Detect which cell encompasses the target text, then output its [x, y] center coordinate. 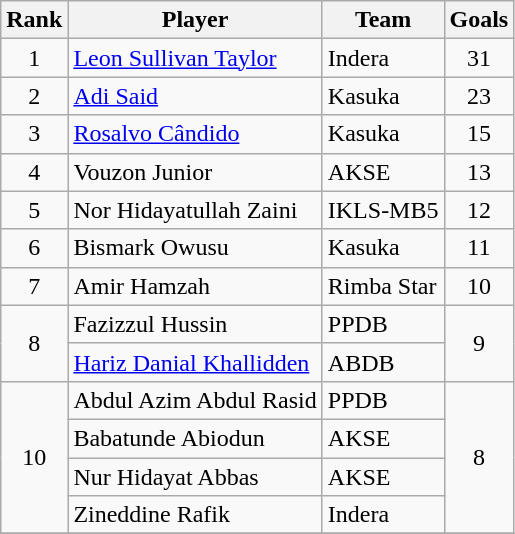
Team [383, 20]
Babatunde Abiodun [195, 438]
9 [479, 343]
ABDB [383, 362]
7 [34, 286]
Nur Hidayat Abbas [195, 477]
13 [479, 172]
1 [34, 58]
Goals [479, 20]
23 [479, 96]
Hariz Danial Khallidden [195, 362]
Rimba Star [383, 286]
2 [34, 96]
11 [479, 248]
Adi Said [195, 96]
Leon Sullivan Taylor [195, 58]
4 [34, 172]
5 [34, 210]
Rank [34, 20]
Amir Hamzah [195, 286]
Abdul Azim Abdul Rasid [195, 400]
Fazizzul Hussin [195, 324]
Vouzon Junior [195, 172]
Rosalvo Cândido [195, 134]
31 [479, 58]
IKLS-MB5 [383, 210]
15 [479, 134]
Player [195, 20]
3 [34, 134]
6 [34, 248]
Zineddine Rafik [195, 515]
Nor Hidayatullah Zaini [195, 210]
12 [479, 210]
Bismark Owusu [195, 248]
